Output the (X, Y) coordinate of the center of the cell containing the given text.  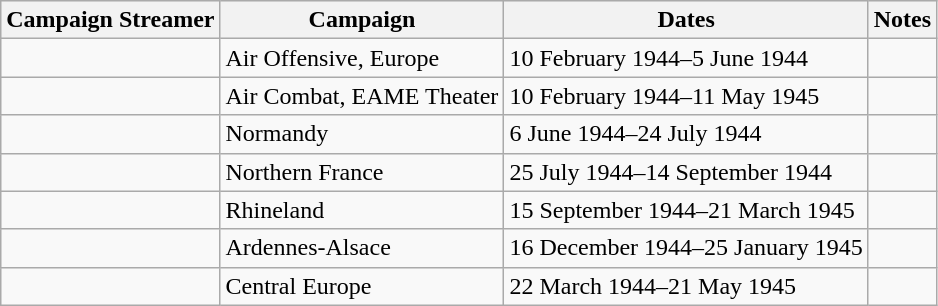
Notes (902, 20)
Dates (686, 20)
Rhineland (362, 210)
Campaign Streamer (110, 20)
25 July 1944–14 September 1944 (686, 172)
6 June 1944–24 July 1944 (686, 134)
10 February 1944–11 May 1945 (686, 96)
Northern France (362, 172)
Air Combat, EAME Theater (362, 96)
Central Europe (362, 286)
Normandy (362, 134)
10 February 1944–5 June 1944 (686, 58)
Air Offensive, Europe (362, 58)
15 September 1944–21 March 1945 (686, 210)
22 March 1944–21 May 1945 (686, 286)
16 December 1944–25 January 1945 (686, 248)
Ardennes-Alsace (362, 248)
Campaign (362, 20)
